Capture the cell that displays the provided text and extract its (X, Y) central coordinate. 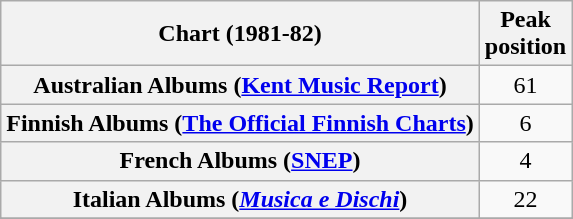
61 (525, 85)
Peakposition (525, 34)
French Albums (SNEP) (240, 161)
22 (525, 199)
Chart (1981-82) (240, 34)
4 (525, 161)
Italian Albums (Musica e Dischi) (240, 199)
Finnish Albums (The Official Finnish Charts) (240, 123)
6 (525, 123)
Australian Albums (Kent Music Report) (240, 85)
